Determine the (X, Y) coordinate at the center of the cell enclosing the given text.  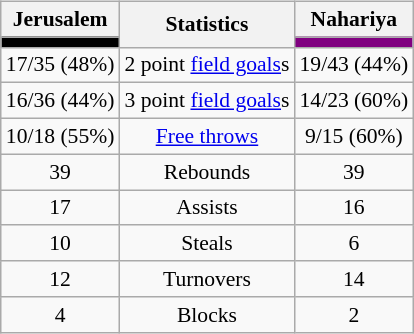
16/36 (44%) (60, 101)
2 point field goalss (206, 65)
Steals (206, 243)
Assists (206, 208)
2 (354, 314)
6 (354, 243)
4 (60, 314)
14/23 (60%) (354, 101)
Rebounds (206, 172)
10 (60, 243)
17/35 (48%) (60, 65)
Statistics (206, 24)
10/18 (55%) (60, 136)
9/15 (60%) (354, 136)
Nahariya (354, 19)
19/43 (44%) (354, 65)
Turnovers (206, 279)
3 point field goalss (206, 101)
17 (60, 208)
12 (60, 279)
Jerusalem (60, 19)
16 (354, 208)
Free throws (206, 136)
Blocks (206, 314)
14 (354, 279)
